Determine the (x, y) coordinate at the center of the cell enclosing the given text.  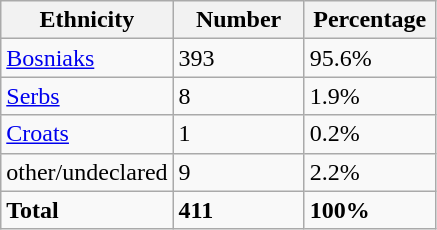
9 (238, 172)
0.2% (370, 134)
100% (370, 210)
Croats (87, 134)
1.9% (370, 96)
Number (238, 20)
393 (238, 58)
Percentage (370, 20)
2.2% (370, 172)
8 (238, 96)
Serbs (87, 96)
Total (87, 210)
other/undeclared (87, 172)
Bosniaks (87, 58)
Ethnicity (87, 20)
411 (238, 210)
95.6% (370, 58)
1 (238, 134)
